Scan for the cell matching the given text and deliver its [x, y] coordinate at center. 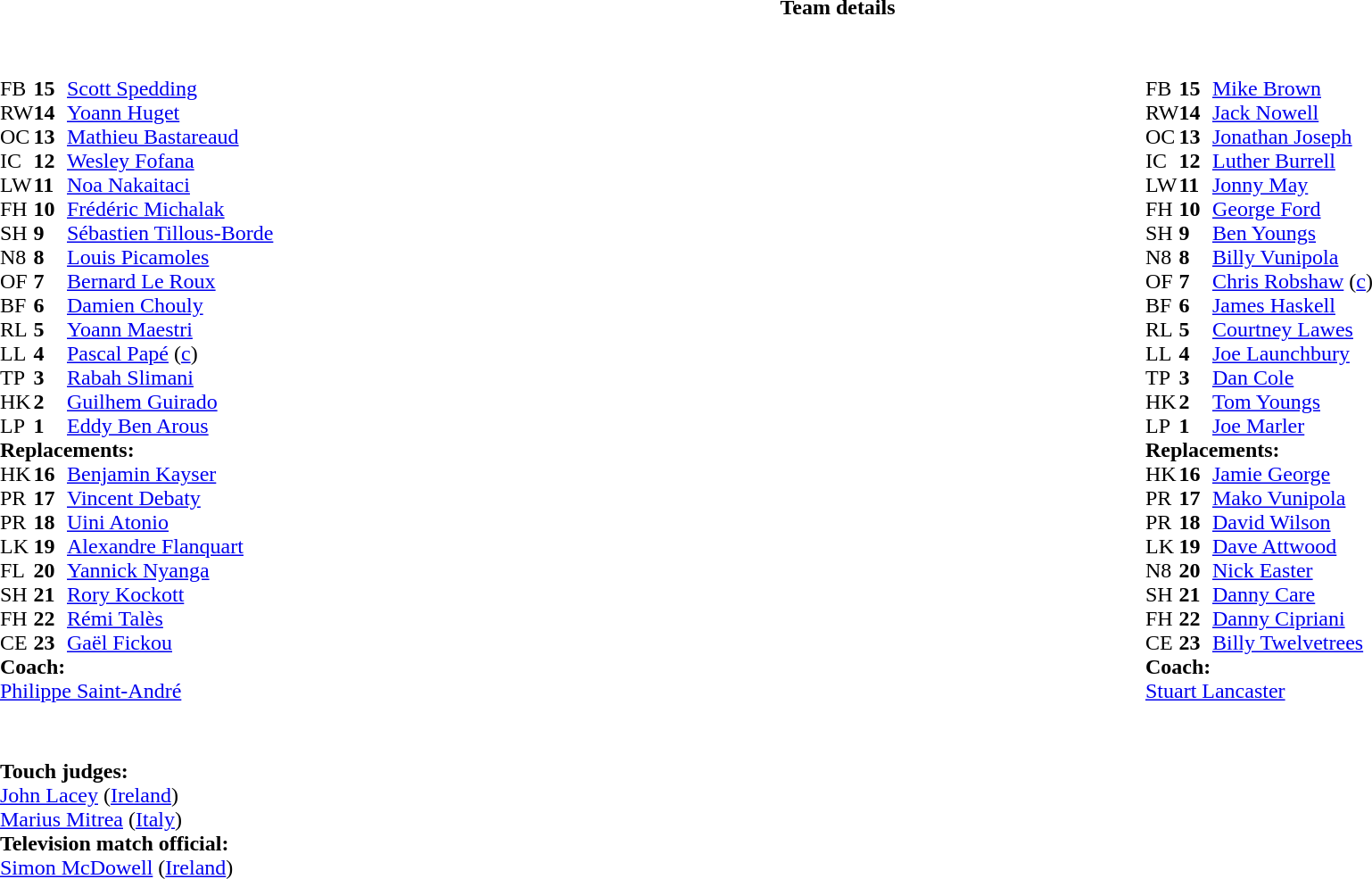
Philippe Saint-André [136, 691]
Wesley Fofana [169, 161]
Rory Kockott [169, 594]
Yannick Nyanga [169, 571]
Louis Picamoles [169, 257]
Sébastien Tillous-Borde [169, 234]
Rabah Slimani [169, 378]
Gaël Fickou [169, 643]
Yoann Maestri [169, 330]
Vincent Debaty [169, 498]
Damien Chouly [169, 305]
Alexandre Flanquart [169, 546]
Replacements: [136, 450]
Eddy Ben Arous [169, 427]
Frédéric Michalak [169, 209]
Pascal Papé (c) [169, 353]
Noa Nakaitaci [169, 186]
Rémi Talès [169, 619]
Mathieu Bastareaud [169, 137]
Bernard Le Roux [169, 282]
Coach: [136, 668]
FL [17, 571]
Guilhem Guirado [169, 402]
Scott Spedding [169, 89]
Uini Atonio [169, 523]
Benjamin Kayser [169, 475]
Yoann Huget [169, 112]
